Determine the [X, Y] coordinate at the center of the cell enclosing the given text.  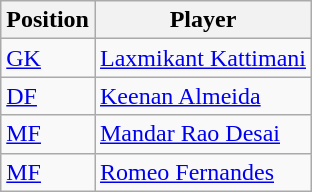
DF [48, 96]
Mandar Rao Desai [202, 134]
GK [48, 58]
Keenan Almeida [202, 96]
Romeo Fernandes [202, 172]
Laxmikant Kattimani [202, 58]
Position [48, 20]
Player [202, 20]
